Search for the cell housing the specified text and yield its (X, Y) center coordinate. 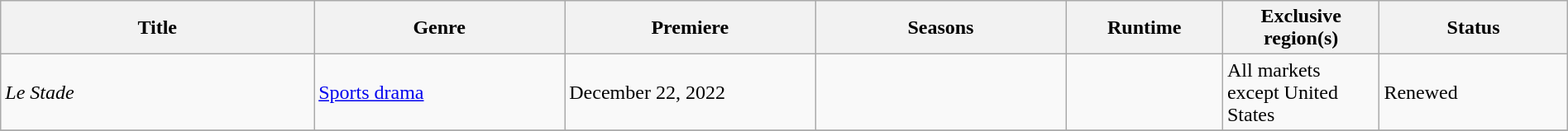
Genre (440, 28)
Seasons (941, 28)
Premiere (690, 28)
Renewed (1474, 92)
Le Stade (157, 92)
Title (157, 28)
Exclusive region(s) (1300, 28)
Status (1474, 28)
December 22, 2022 (690, 92)
Runtime (1145, 28)
All markets except United States (1300, 92)
Sports drama (440, 92)
